For the text-containing cell, return its midpoint in [x, y] coordinate format. 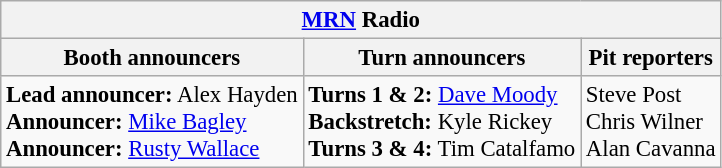
Turn announcers [442, 58]
Booth announcers [152, 58]
MRN Radio [361, 20]
Steve PostChris WilnerAlan Cavanna [651, 122]
Pit reporters [651, 58]
Turns 1 & 2: Dave MoodyBackstretch: Kyle RickeyTurns 3 & 4: Tim Catalfamo [442, 122]
Lead announcer: Alex HaydenAnnouncer: Mike BagleyAnnouncer: Rusty Wallace [152, 122]
